Locate the cell with the specified text and output its [x, y] center coordinate. 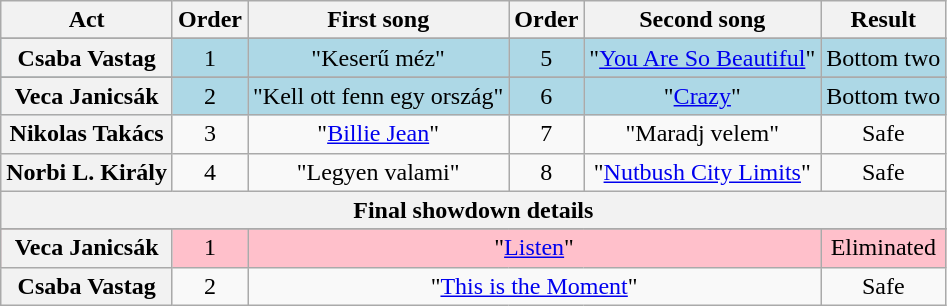
"Kell ott fenn egy ország" [378, 96]
First song [378, 20]
"Nutbush City Limits" [702, 172]
8 [546, 172]
"Crazy" [702, 96]
"You Are So Beautiful" [702, 58]
"Billie Jean" [378, 134]
4 [210, 172]
Nikolas Takács [87, 134]
"Legyen valami" [378, 172]
"Maradj velem" [702, 134]
5 [546, 58]
6 [546, 96]
Eliminated [884, 248]
Result [884, 20]
Second song [702, 20]
"Keserű méz" [378, 58]
Norbi L. Király [87, 172]
3 [210, 134]
"This is the Moment" [534, 286]
"Listen" [534, 248]
7 [546, 134]
Act [87, 20]
Final showdown details [474, 210]
